Return the [x, y] coordinate for the center point of the cell that contains the specified text.  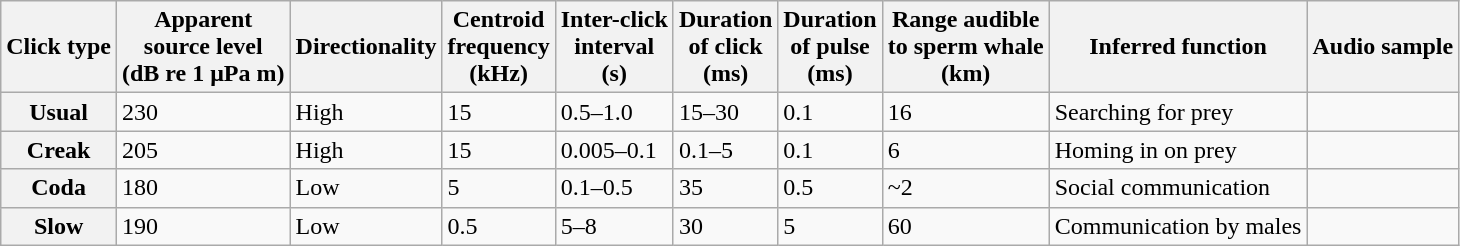
0.5–1.0 [614, 112]
Centroidfrequency (kHz) [498, 47]
180 [203, 188]
190 [203, 226]
Inferred function [1178, 47]
60 [966, 226]
~2 [966, 188]
Coda [59, 188]
16 [966, 112]
0.005–0.1 [614, 150]
Duration of pulse (ms) [830, 47]
Social communication [1178, 188]
Creak [59, 150]
230 [203, 112]
205 [203, 150]
15–30 [725, 112]
Communication by males [1178, 226]
Audio sample [1383, 47]
Click type [59, 47]
30 [725, 226]
Duration of click (ms) [725, 47]
Homing in on prey [1178, 150]
0.1–5 [725, 150]
Apparent source level (dB re 1 μPa m) [203, 47]
5–8 [614, 226]
0.1–0.5 [614, 188]
Inter-click interval (s) [614, 47]
Searching for prey [1178, 112]
Directionality [366, 47]
Usual [59, 112]
6 [966, 150]
Range audible to sperm whale (km) [966, 47]
35 [725, 188]
Slow [59, 226]
